Extract the (x, y) coordinate from the center of the cell holding the provided text.  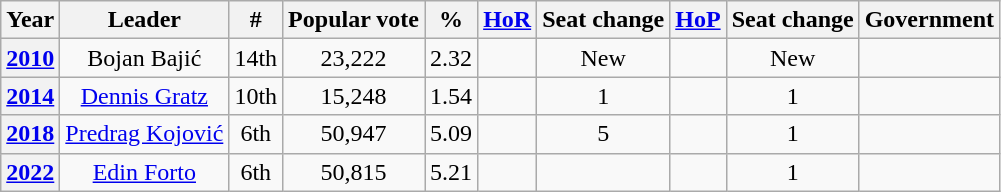
2014 (30, 96)
Predrag Kojović (144, 134)
5.09 (452, 134)
1.54 (452, 96)
# (256, 20)
Bojan Bajić (144, 58)
Edin Forto (144, 172)
HoP (698, 20)
23,222 (354, 58)
Leader (144, 20)
Year (30, 20)
Government (929, 20)
10th (256, 96)
50,947 (354, 134)
2018 (30, 134)
5.21 (452, 172)
15,248 (354, 96)
2010 (30, 58)
Dennis Gratz (144, 96)
Popular vote (354, 20)
5 (604, 134)
% (452, 20)
2022 (30, 172)
14th (256, 58)
HoR (508, 20)
2.32 (452, 58)
50,815 (354, 172)
